Find where the given text appears and provide that cell's center as [X, Y] coordinate. 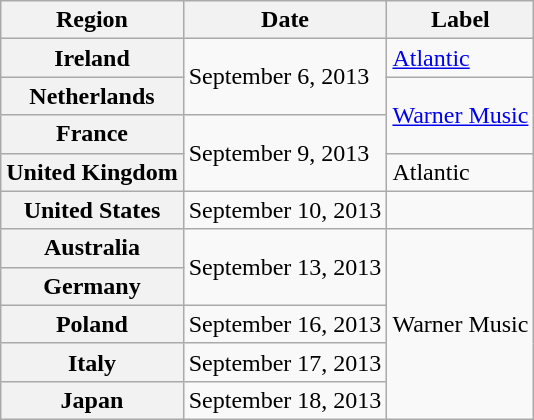
Netherlands [92, 96]
Italy [92, 362]
Germany [92, 286]
September 9, 2013 [285, 153]
September 18, 2013 [285, 400]
September 10, 2013 [285, 210]
Japan [92, 400]
United Kingdom [92, 172]
September 17, 2013 [285, 362]
September 13, 2013 [285, 267]
Poland [92, 324]
Date [285, 20]
Label [460, 20]
September 6, 2013 [285, 77]
Ireland [92, 58]
September 16, 2013 [285, 324]
France [92, 134]
Region [92, 20]
Australia [92, 248]
United States [92, 210]
